Identify which cell holds the provided text, then report its [x, y] central coordinate. 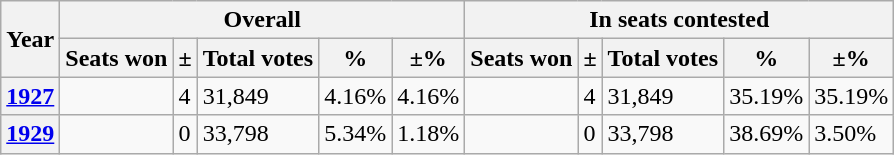
Overall [262, 20]
1927 [30, 96]
In seats contested [680, 20]
3.50% [852, 134]
38.69% [766, 134]
5.34% [356, 134]
1.18% [428, 134]
Year [30, 39]
1929 [30, 134]
